Find where the given text appears and provide that cell's center as [X, Y] coordinate. 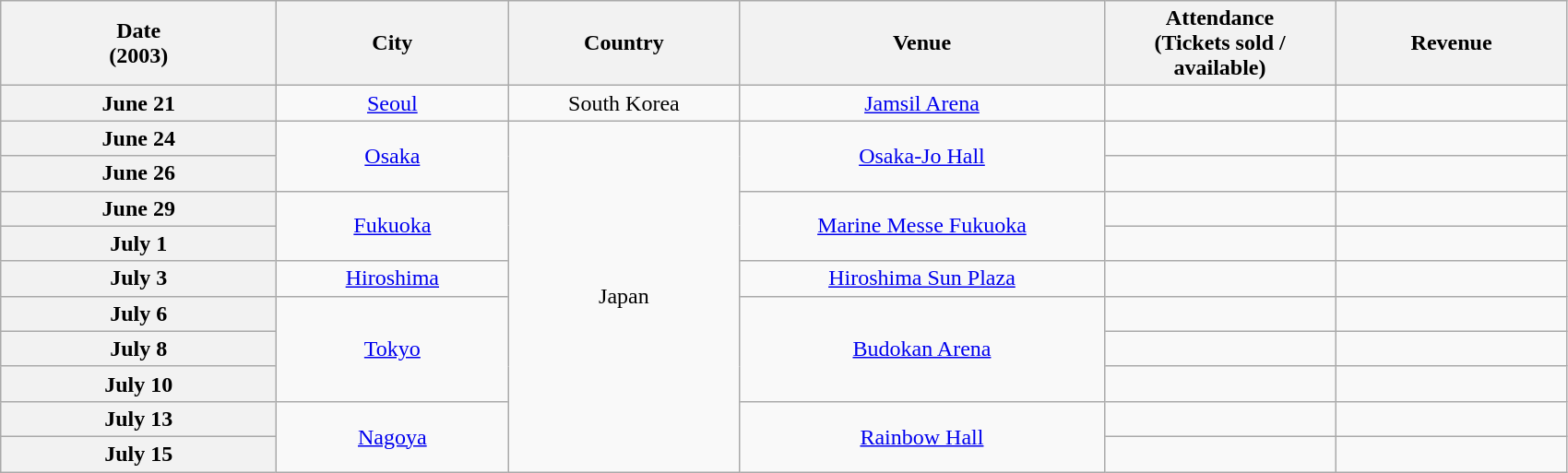
Fukuoka [393, 226]
Japan [624, 297]
July 8 [138, 349]
July 6 [138, 313]
Hiroshima [393, 278]
June 24 [138, 138]
Osaka [393, 156]
Hiroshima Sun Plaza [922, 278]
Country [624, 43]
Rainbow Hall [922, 436]
Budokan Arena [922, 349]
July 10 [138, 384]
July 15 [138, 454]
June 29 [138, 208]
Venue [922, 43]
June 26 [138, 173]
July 1 [138, 243]
Osaka-Jo Hall [922, 156]
Date(2003) [138, 43]
City [393, 43]
Nagoya [393, 436]
Attendance (Tickets sold / available) [1219, 43]
June 21 [138, 103]
Seoul [393, 103]
Tokyo [393, 349]
Jamsil Arena [922, 103]
Revenue [1452, 43]
July 3 [138, 278]
July 13 [138, 419]
South Korea [624, 103]
Marine Messe Fukuoka [922, 226]
